Provide the [X, Y] coordinate of the cell's center where the given text is located.  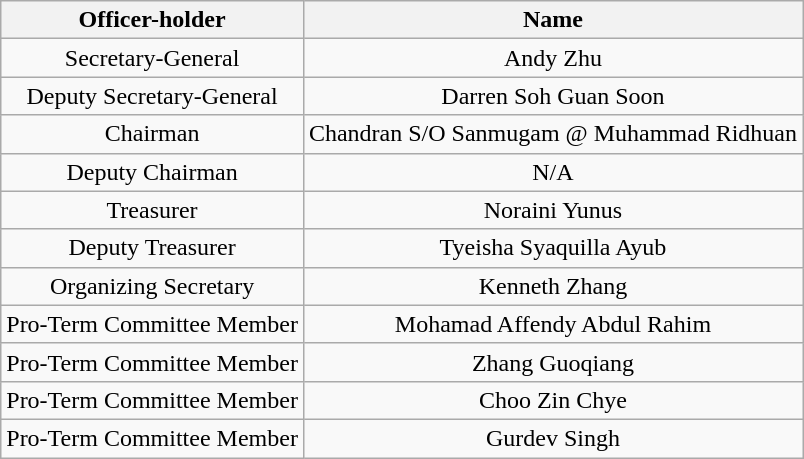
Officer-holder [152, 20]
Kenneth Zhang [552, 286]
Choo Zin Chye [552, 400]
Mohamad Affendy Abdul Rahim [552, 324]
Deputy Treasurer [152, 248]
Secretary-General [152, 58]
Name [552, 20]
Organizing Secretary [152, 286]
Noraini Yunus [552, 210]
Deputy Secretary-General [152, 96]
Treasurer [152, 210]
Tyeisha Syaquilla Ayub [552, 248]
Zhang Guoqiang [552, 362]
Deputy Chairman [152, 172]
Chairman [152, 134]
N/A [552, 172]
Chandran S/O Sanmugam @ Muhammad Ridhuan [552, 134]
Darren Soh Guan Soon [552, 96]
Andy Zhu [552, 58]
Gurdev Singh [552, 438]
